For the text-containing cell, return its midpoint in (x, y) coordinate format. 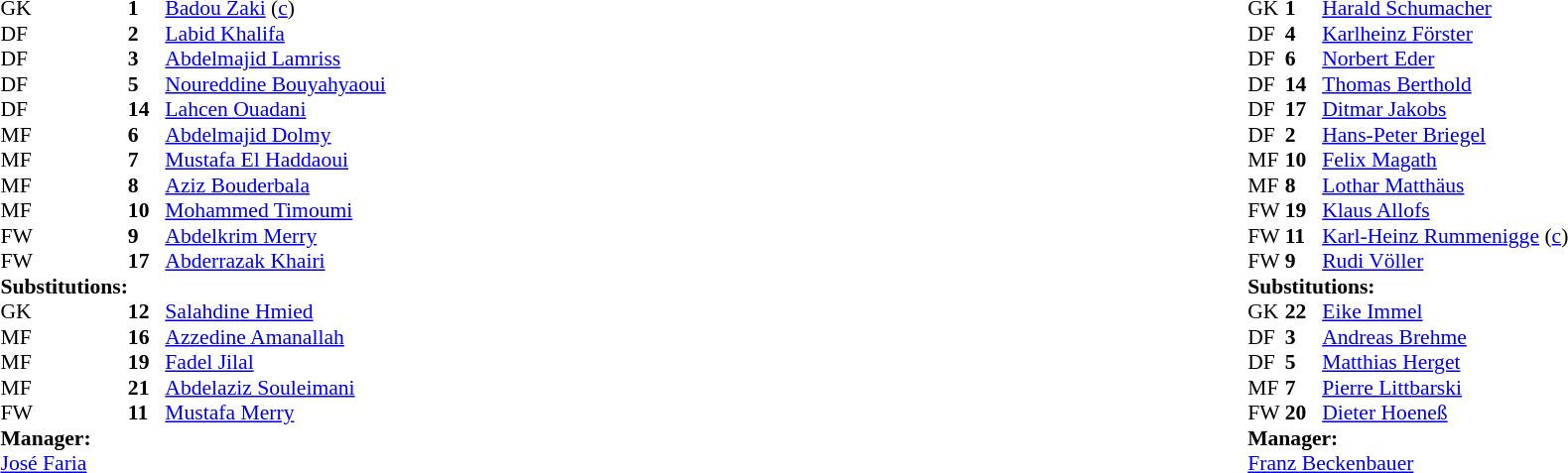
Rudi Völler (1445, 261)
Hans-Peter Briegel (1445, 135)
Labid Khalifa (275, 34)
Norbert Eder (1445, 59)
Abdelmajid Lamriss (275, 59)
Mustafa El Haddaoui (275, 160)
Karlheinz Förster (1445, 34)
Aziz Bouderbala (275, 185)
Fadel Jilal (275, 362)
12 (147, 312)
Dieter Hoeneß (1445, 414)
Karl-Heinz Rummenigge (c) (1445, 236)
Ditmar Jakobs (1445, 110)
Abdelaziz Souleimani (275, 388)
Eike Immel (1445, 312)
Lahcen Ouadani (275, 110)
Lothar Matthäus (1445, 185)
16 (147, 337)
Salahdine Hmied (275, 312)
Pierre Littbarski (1445, 388)
Abdelkrim Merry (275, 236)
4 (1304, 34)
Mohammed Timoumi (275, 211)
Abdelmajid Dolmy (275, 135)
Mustafa Merry (275, 414)
Thomas Berthold (1445, 84)
Abderrazak Khairi (275, 261)
21 (147, 388)
Noureddine Bouyahyaoui (275, 84)
Matthias Herget (1445, 362)
20 (1304, 414)
Klaus Allofs (1445, 211)
22 (1304, 312)
Andreas Brehme (1445, 337)
Felix Magath (1445, 160)
Azzedine Amanallah (275, 337)
